Extract the [x, y] coordinate from the center of the cell holding the provided text.  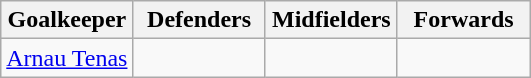
Midfielders [331, 20]
Defenders [199, 20]
Forwards [463, 20]
Arnau Tenas [67, 58]
Goalkeeper [67, 20]
